Provide the [X, Y] coordinate of the cell's center where the given text is located.  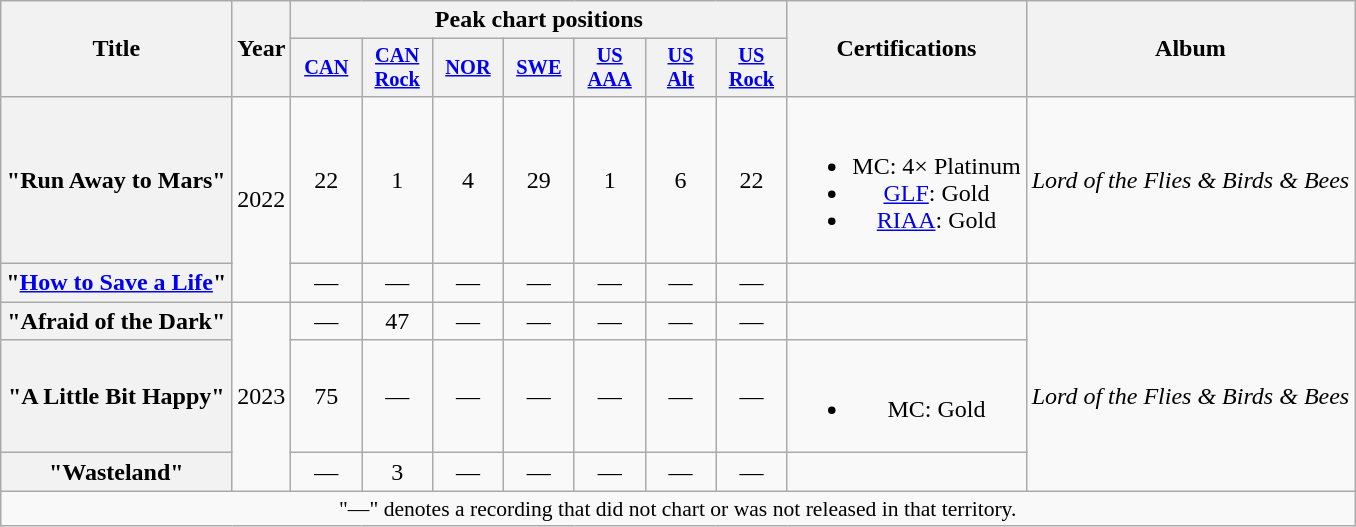
MC: Gold [906, 396]
Peak chart positions [539, 20]
2023 [262, 396]
USRock [752, 68]
47 [398, 321]
4 [468, 180]
SWE [538, 68]
"Wasteland" [116, 472]
USAlt [680, 68]
29 [538, 180]
"How to Save a Life" [116, 283]
"Afraid of the Dark" [116, 321]
"A Little Bit Happy" [116, 396]
75 [326, 396]
CAN [326, 68]
2022 [262, 198]
Year [262, 49]
Title [116, 49]
"Run Away to Mars" [116, 180]
USAAA [610, 68]
CANRock [398, 68]
6 [680, 180]
3 [398, 472]
"—" denotes a recording that did not chart or was not released in that territory. [678, 509]
NOR [468, 68]
MC: 4× PlatinumGLF: GoldRIAA: Gold [906, 180]
Certifications [906, 49]
Album [1190, 49]
